Detect which cell encompasses the target text, then output its [x, y] center coordinate. 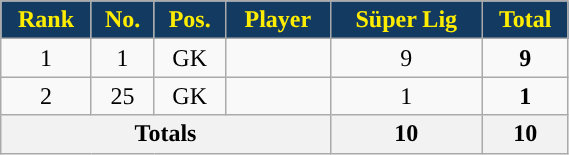
2 [46, 96]
Rank [46, 20]
25 [122, 96]
Totals [166, 134]
Süper Lig [406, 20]
No. [122, 20]
Pos. [190, 20]
Total [525, 20]
Player [278, 20]
